For the text-containing cell, return its midpoint in [X, Y] coordinate format. 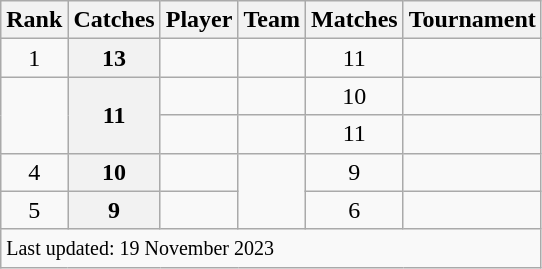
Rank [34, 20]
Catches [114, 20]
6 [354, 210]
Tournament [472, 20]
5 [34, 210]
Last updated: 19 November 2023 [272, 248]
4 [34, 172]
Team [272, 20]
Player [199, 20]
Matches [354, 20]
13 [114, 58]
1 [34, 58]
